Pinpoint the cell where the given text exists, returning its (X, Y) midpoint coordinate. 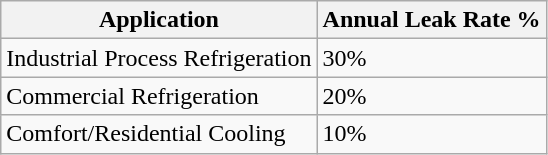
30% (432, 58)
Application (159, 20)
Annual Leak Rate % (432, 20)
20% (432, 96)
Comfort/Residential Cooling (159, 134)
Commercial Refrigeration (159, 96)
10% (432, 134)
Industrial Process Refrigeration (159, 58)
